Return [X, Y] of the center of cell containing provided text 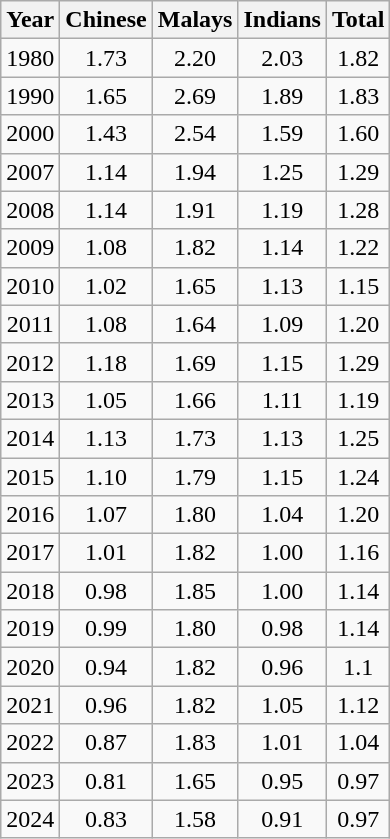
1.24 [358, 477]
2009 [30, 248]
2019 [30, 629]
Malays [195, 20]
1.85 [195, 591]
1.91 [195, 210]
1.59 [282, 134]
1.69 [195, 362]
2018 [30, 591]
2017 [30, 553]
2016 [30, 515]
2023 [30, 781]
Year [30, 20]
2021 [30, 705]
2.69 [195, 96]
Indians [282, 20]
1.09 [282, 324]
2.54 [195, 134]
1.66 [195, 400]
1.64 [195, 324]
1.58 [195, 819]
1.28 [358, 210]
1.89 [282, 96]
2010 [30, 286]
0.95 [282, 781]
1980 [30, 58]
1.1 [358, 667]
1.22 [358, 248]
2013 [30, 400]
2000 [30, 134]
2.03 [282, 58]
1.07 [106, 515]
2007 [30, 172]
2014 [30, 438]
1.79 [195, 477]
2015 [30, 477]
2020 [30, 667]
Total [358, 20]
1990 [30, 96]
2024 [30, 819]
2011 [30, 324]
0.83 [106, 819]
1.16 [358, 553]
0.94 [106, 667]
2022 [30, 743]
0.81 [106, 781]
Chinese [106, 20]
1.43 [106, 134]
1.94 [195, 172]
0.91 [282, 819]
1.11 [282, 400]
2012 [30, 362]
1.02 [106, 286]
0.87 [106, 743]
2008 [30, 210]
0.99 [106, 629]
1.12 [358, 705]
1.18 [106, 362]
2.20 [195, 58]
1.60 [358, 134]
1.10 [106, 477]
